Provide the [X, Y] coordinate of the cell's center where the given text is located.  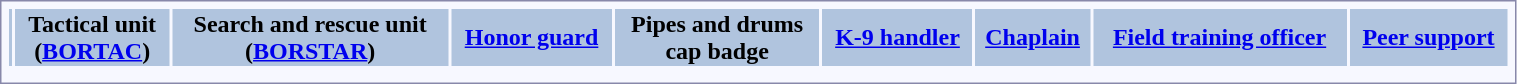
Honor guard [532, 38]
Peer support [1428, 38]
Search and rescue unit(BORSTAR) [310, 38]
Chaplain [1032, 38]
Pipes and drums cap badge [718, 38]
Tactical unit (BORTAC) [92, 38]
K-9 handler [898, 38]
Field training officer [1220, 38]
